For the text-containing cell, return its midpoint in (x, y) coordinate format. 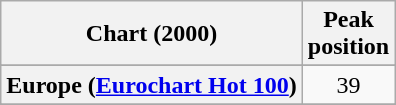
39 (348, 85)
Europe (Eurochart Hot 100) (152, 85)
Peakposition (348, 34)
Chart (2000) (152, 34)
